Return the [X, Y] coordinate for the center point of the cell that contains the specified text.  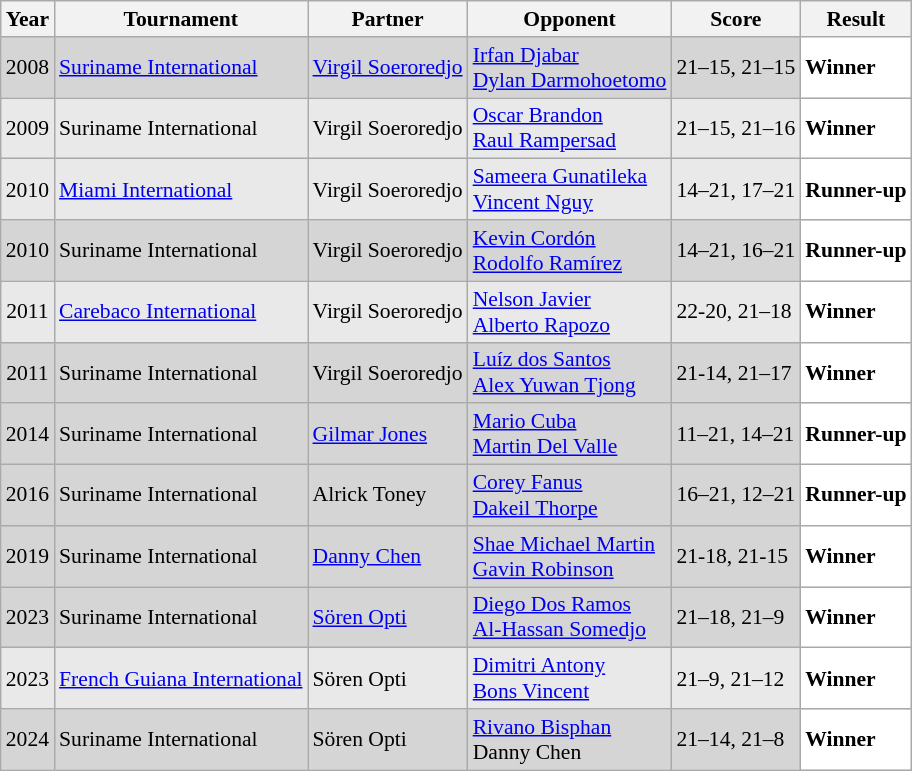
Shae Michael Martin Gavin Robinson [570, 556]
14–21, 16–21 [736, 250]
21-14, 21–17 [736, 372]
Diego Dos Ramos Al-Hassan Somedjo [570, 618]
Tournament [180, 19]
14–21, 17–21 [736, 190]
21–18, 21–9 [736, 618]
Year [28, 19]
Danny Chen [388, 556]
Kevin Cordón Rodolfo Ramírez [570, 250]
Nelson Javier Alberto Rapozo [570, 312]
Oscar Brandon Raul Rampersad [570, 128]
21–15, 21–16 [736, 128]
Dimitri Antony Bons Vincent [570, 678]
Alrick Toney [388, 496]
11–21, 14–21 [736, 434]
Miami International [180, 190]
2019 [28, 556]
Corey Fanus Dakeil Thorpe [570, 496]
2008 [28, 68]
Sameera Gunatileka Vincent Nguy [570, 190]
Rivano Bisphan Danny Chen [570, 740]
22-20, 21–18 [736, 312]
2014 [28, 434]
Mario Cuba Martin Del Valle [570, 434]
21-18, 21-15 [736, 556]
21–9, 21–12 [736, 678]
Carebaco International [180, 312]
Score [736, 19]
2016 [28, 496]
2024 [28, 740]
Result [856, 19]
Opponent [570, 19]
2009 [28, 128]
21–15, 21–15 [736, 68]
21–14, 21–8 [736, 740]
Partner [388, 19]
Luíz dos Santos Alex Yuwan Tjong [570, 372]
Irfan Djabar Dylan Darmohoetomo [570, 68]
French Guiana International [180, 678]
Gilmar Jones [388, 434]
16–21, 12–21 [736, 496]
